Scan for the cell matching the given text and deliver its [X, Y] coordinate at center. 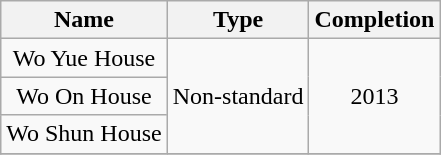
Name [84, 20]
Wo Shun House [84, 134]
Non-standard [238, 96]
2013 [374, 96]
Wo Yue House [84, 58]
Wo On House [84, 96]
Completion [374, 20]
Type [238, 20]
